Provide the (x, y) coordinate of the cell's center where the given text is located.  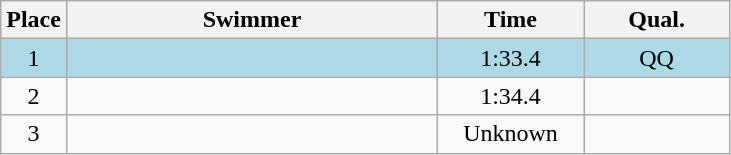
2 (34, 96)
3 (34, 134)
1:34.4 (511, 96)
1 (34, 58)
1:33.4 (511, 58)
Qual. (657, 20)
Time (511, 20)
Place (34, 20)
QQ (657, 58)
Unknown (511, 134)
Swimmer (252, 20)
